Find where the given text appears and provide that cell's center as (X, Y) coordinate. 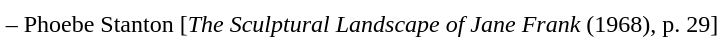
– Phoebe Stanton [The Sculptural Landscape of Jane Frank (1968), p. 29] (362, 24)
